Pinpoint the cell where the given text exists, returning its [x, y] midpoint coordinate. 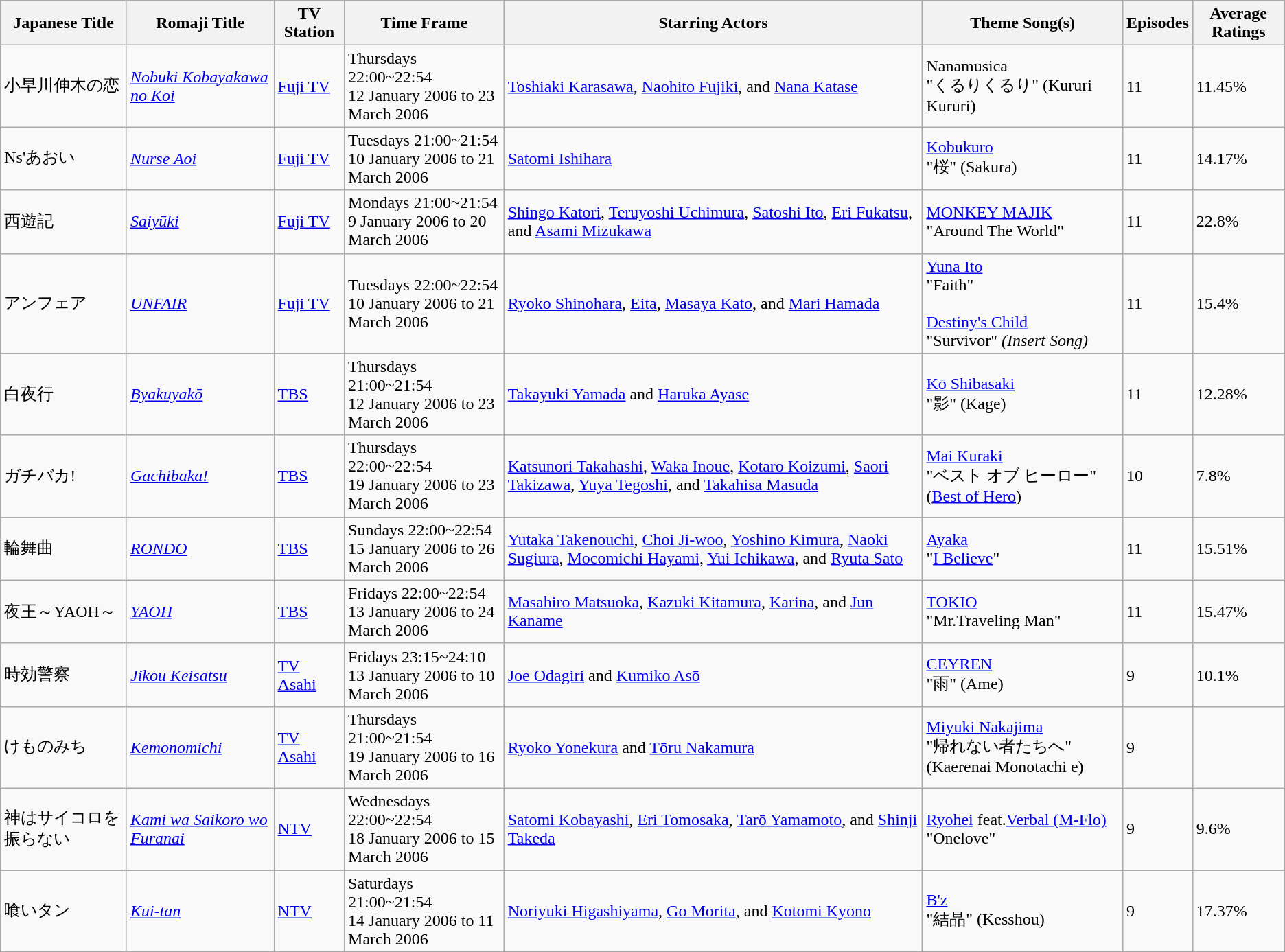
Mai Kuraki "ベスト オブ ヒーロー" (Best of Hero) [1023, 476]
Ryoko Shinohara, Eita, Masaya Kato, and Mari Hamada [713, 303]
Ryoko Yonekura and Tōru Nakamura [713, 747]
Takayuki Yamada and Haruka Ayase [713, 394]
Yutaka Takenouchi, Choi Ji-woo, Yoshino Kimura, Naoki Sugiura, Mocomichi Hayami, Yui Ichikawa, and Ryuta Sato [713, 548]
Saturdays 21:00~21:54 14 January 2006 to 11 March 2006 [424, 912]
Nurse Aoi [200, 159]
17.37% [1238, 912]
Nanamusica "くるりくるり" (Kururi Kururi) [1023, 86]
Tuesdays 22:00~22:54 10 January 2006 to 21 March 2006 [424, 303]
9.6% [1238, 829]
Fridays 22:00~22:54 13 January 2006 to 24 March 2006 [424, 612]
12.28% [1238, 394]
Toshiaki Karasawa, Naohito Fujiki, and Nana Katase [713, 86]
Satomi Ishihara [713, 159]
RONDO [200, 548]
Kō Shibasaki "影" (Kage) [1023, 394]
Ryohei feat.Verbal (M-Flo) "Onelove" [1023, 829]
Katsunori Takahashi, Waka Inoue, Kotaro Koizumi, Saori Takizawa, Yuya Tegoshi, and Takahisa Masuda [713, 476]
Episodes [1157, 23]
TOKIO "Mr.Traveling Man" [1023, 612]
Thursdays 21:00~21:54 12 January 2006 to 23 March 2006 [424, 394]
TV Station [309, 23]
Mondays 21:00~21:54 9 January 2006 to 20 March 2006 [424, 222]
CEYREN "雨" (Ame) [1023, 675]
Miyuki Nakajima "帰れない者たちへ" (Kaerenai Monotachi e) [1023, 747]
神はサイコロを振らない [64, 829]
Saiyūki [200, 222]
Satomi Kobayashi, Eri Tomosaka, Tarō Yamamoto, and Shinji Takeda [713, 829]
7.8% [1238, 476]
Noriyuki Higashiyama, Go Morita, and Kotomi Kyono [713, 912]
Nobuki Kobayakawa no Koi [200, 86]
15.47% [1238, 612]
Yuna Ito "Faith" Destiny's Child"Survivor" (Insert Song) [1023, 303]
Romaji Title [200, 23]
22.8% [1238, 222]
ガチバカ! [64, 476]
Kui-tan [200, 912]
Average Ratings [1238, 23]
YAOH [200, 612]
Thursdays 21:00~21:54 19 January 2006 to 16 March 2006 [424, 747]
15.51% [1238, 548]
時効警察 [64, 675]
白夜行 [64, 394]
Kobukuro "桜" (Sakura) [1023, 159]
Joe Odagiri and Kumiko Asō [713, 675]
Time Frame [424, 23]
Masahiro Matsuoka, Kazuki Kitamura, Karina, and Jun Kaname [713, 612]
UNFAIR [200, 303]
Thursdays 22:00~22:54 19 January 2006 to 23 March 2006 [424, 476]
Kami wa Saikoro wo Furanai [200, 829]
Byakuyakō [200, 394]
小早川伸木の恋 [64, 86]
Tuesdays 21:00~21:54 10 January 2006 to 21 March 2006 [424, 159]
Jikou Keisatsu [200, 675]
Thursdays 22:00~22:54 12 January 2006 to 23 March 2006 [424, 86]
Fridays 23:15~24:10 13 January 2006 to 10 March 2006 [424, 675]
Starring Actors [713, 23]
Shingo Katori, Teruyoshi Uchimura, Satoshi Ito, Eri Fukatsu, and Asami Mizukawa [713, 222]
Theme Song(s) [1023, 23]
輪舞曲 [64, 548]
MONKEY MAJIK "Around The World" [1023, 222]
14.17% [1238, 159]
西遊記 [64, 222]
Gachibaka! [200, 476]
Ayaka "I Believe" [1023, 548]
アンフェア [64, 303]
Wednesdays 22:00~22:54 18 January 2006 to 15 March 2006 [424, 829]
Kemonomichi [200, 747]
Japanese Title [64, 23]
B'z "結晶" (Kesshou) [1023, 912]
11.45% [1238, 86]
夜王～YAOH～ [64, 612]
喰いタン [64, 912]
Ns'あおい [64, 159]
10 [1157, 476]
Sundays 22:00~22:54 15 January 2006 to 26 March 2006 [424, 548]
けものみち [64, 747]
10.1% [1238, 675]
15.4% [1238, 303]
